Output the (x, y) coordinate of the center of the cell containing the given text.  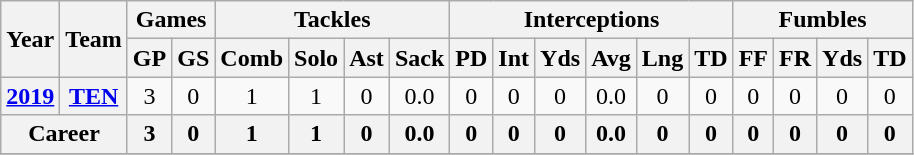
Games (170, 20)
PD (472, 58)
Fumbles (822, 20)
TEN (94, 96)
GS (194, 58)
Int (514, 58)
Year (30, 39)
Sack (419, 58)
Ast (367, 58)
Solo (316, 58)
Career (64, 134)
Team (94, 39)
Avg (612, 58)
FR (796, 58)
Tackles (332, 20)
FF (753, 58)
GP (149, 58)
2019 (30, 96)
Comb (252, 58)
Lng (662, 58)
Interceptions (592, 20)
